Detect which cell encompasses the target text, then output its (X, Y) center coordinate. 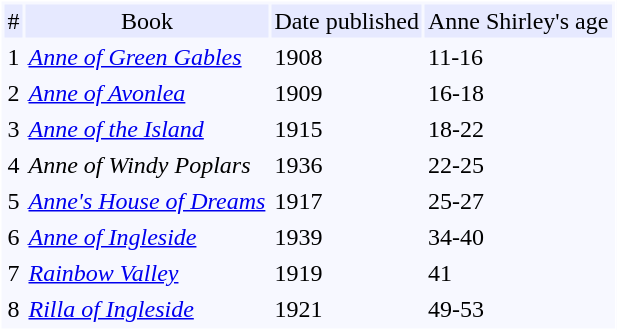
8 (13, 308)
1 (13, 56)
49-53 (518, 308)
1936 (346, 164)
1915 (346, 128)
Anne of Green Gables (148, 56)
Anne Shirley's age (518, 20)
1909 (346, 92)
1921 (346, 308)
1939 (346, 236)
Anne of Ingleside (148, 236)
Rainbow Valley (148, 272)
11-16 (518, 56)
Date published (346, 20)
16-18 (518, 92)
Anne of the Island (148, 128)
Anne of Windy Poplars (148, 164)
2 (13, 92)
6 (13, 236)
Book (148, 20)
Anne of Avonlea (148, 92)
22-25 (518, 164)
18-22 (518, 128)
1908 (346, 56)
Rilla of Ingleside (148, 308)
1919 (346, 272)
7 (13, 272)
25-27 (518, 200)
4 (13, 164)
# (13, 20)
1917 (346, 200)
Anne's House of Dreams (148, 200)
5 (13, 200)
3 (13, 128)
34-40 (518, 236)
41 (518, 272)
